Locate the cell with the specified text and output its [x, y] center coordinate. 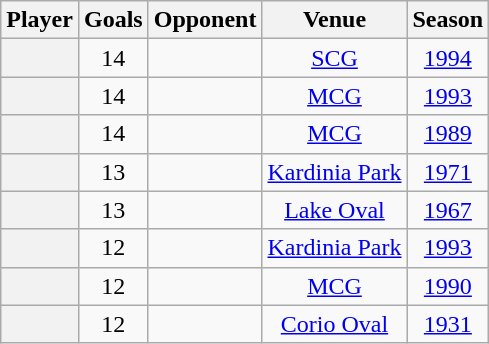
1990 [448, 286]
SCG [334, 58]
Venue [334, 20]
1971 [448, 172]
1967 [448, 210]
1994 [448, 58]
Goals [113, 20]
Corio Oval [334, 324]
1989 [448, 134]
Lake Oval [334, 210]
Opponent [205, 20]
Season [448, 20]
1931 [448, 324]
Player [40, 20]
